Provide the (X, Y) coordinate of the cell's center where the given text is located.  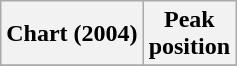
Chart (2004) (72, 34)
Peakposition (189, 34)
